Return [x, y] of the center of cell containing provided text 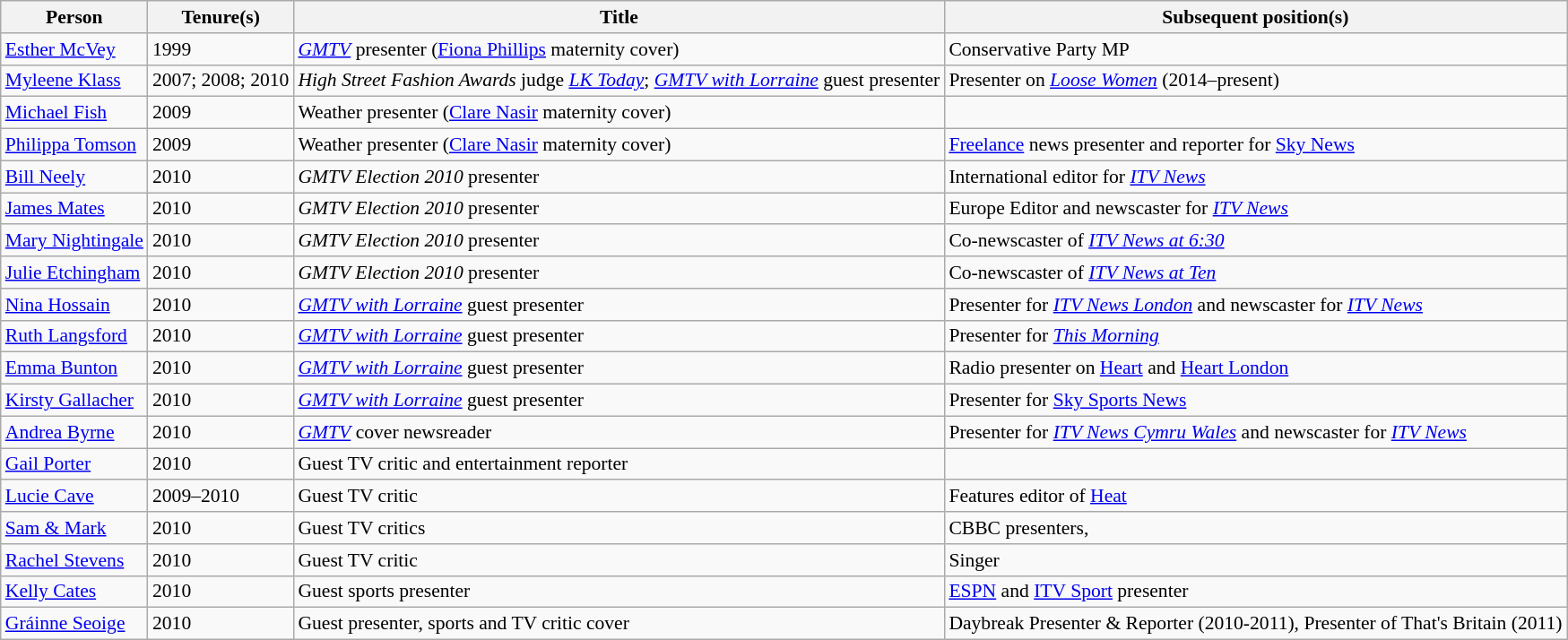
2009–2010 [221, 497]
Tenure(s) [221, 17]
Kelly Cates [74, 592]
Presenter for Sky Sports News [1255, 401]
Europe Editor and newscaster for ITV News [1255, 209]
James Mates [74, 209]
Andrea Byrne [74, 432]
Myleene Klass [74, 81]
GMTV cover newsreader [619, 432]
Title [619, 17]
Ruth Langsford [74, 336]
Subsequent position(s) [1255, 17]
Co-newscaster of ITV News at Ten [1255, 272]
GMTV presenter (Fiona Phillips maternity cover) [619, 49]
Guest presenter, sports and TV critic cover [619, 624]
High Street Fashion Awards judge LK Today; GMTV with Lorraine guest presenter [619, 81]
Guest TV critic and entertainment reporter [619, 464]
Radio presenter on Heart and Heart London [1255, 368]
CBBC presenters, [1255, 528]
Presenter for This Morning [1255, 336]
International editor for ITV News [1255, 177]
ESPN and ITV Sport presenter [1255, 592]
Kirsty Gallacher [74, 401]
Esther McVey [74, 49]
Philippa Tomson [74, 145]
Co-newscaster of ITV News at 6:30 [1255, 241]
Person [74, 17]
Julie Etchingham [74, 272]
Presenter for ITV News London and newscaster for ITV News [1255, 305]
Gráinne Seoige [74, 624]
Sam & Mark [74, 528]
Singer [1255, 560]
1999 [221, 49]
Presenter for ITV News Cymru Wales and newscaster for ITV News [1255, 432]
Michael Fish [74, 113]
Bill Neely [74, 177]
Features editor of Heat [1255, 497]
Gail Porter [74, 464]
Freelance news presenter and reporter for Sky News [1255, 145]
Mary Nightingale [74, 241]
Guest TV critics [619, 528]
Presenter on Loose Women (2014–present) [1255, 81]
2007; 2008; 2010 [221, 81]
Guest sports presenter [619, 592]
Emma Bunton [74, 368]
Lucie Cave [74, 497]
Daybreak Presenter & Reporter (2010-2011), Presenter of That's Britain (2011) [1255, 624]
Nina Hossain [74, 305]
Conservative Party MP [1255, 49]
Rachel Stevens [74, 560]
